Determine the [x, y] coordinate at the center of the cell enclosing the given text.  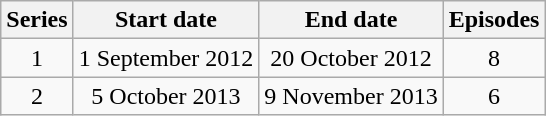
20 October 2012 [351, 58]
6 [494, 96]
5 October 2013 [166, 96]
2 [37, 96]
End date [351, 20]
1 [37, 58]
1 September 2012 [166, 58]
Series [37, 20]
8 [494, 58]
Start date [166, 20]
9 November 2013 [351, 96]
Episodes [494, 20]
